For the text-containing cell, return its midpoint in [X, Y] coordinate format. 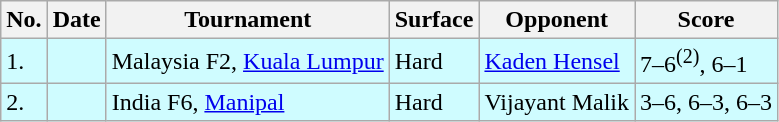
Surface [434, 20]
Malaysia F2, Kuala Lumpur [248, 62]
Score [706, 20]
Tournament [248, 20]
Date [76, 20]
India F6, Manipal [248, 102]
No. [24, 20]
Opponent [557, 20]
Kaden Hensel [557, 62]
Vijayant Malik [557, 102]
2. [24, 102]
3–6, 6–3, 6–3 [706, 102]
7–6(2), 6–1 [706, 62]
1. [24, 62]
